Locate the cell with the specified text and output its [X, Y] center coordinate. 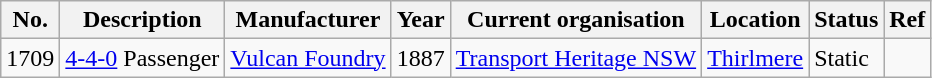
Vulcan Foundry [308, 58]
Ref [908, 20]
Static [846, 58]
No. [30, 20]
Location [756, 20]
1887 [420, 58]
1709 [30, 58]
Manufacturer [308, 20]
Year [420, 20]
4-4-0 Passenger [142, 58]
Transport Heritage NSW [576, 58]
Description [142, 20]
Current organisation [576, 20]
Thirlmere [756, 58]
Status [846, 20]
